For the text-containing cell, return its midpoint in (x, y) coordinate format. 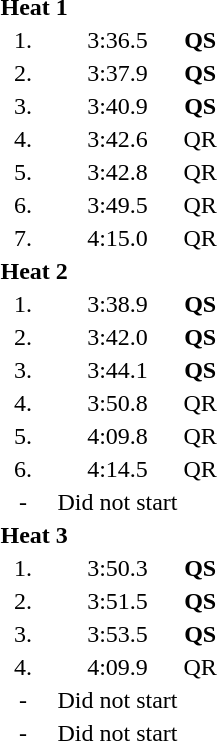
3:42.0 (118, 337)
3:37.9 (118, 73)
3:38.9 (118, 304)
3:50.3 (118, 568)
4:09.9 (118, 667)
3:42.6 (118, 139)
3:51.5 (118, 601)
3:49.5 (118, 205)
3:42.8 (118, 172)
3:50.8 (118, 403)
3:53.5 (118, 634)
3:44.1 (118, 370)
4:15.0 (118, 238)
3:40.9 (118, 106)
3:36.5 (118, 40)
4:14.5 (118, 469)
4:09.8 (118, 436)
